Provide the (x, y) coordinate of the cell's center where the given text is located.  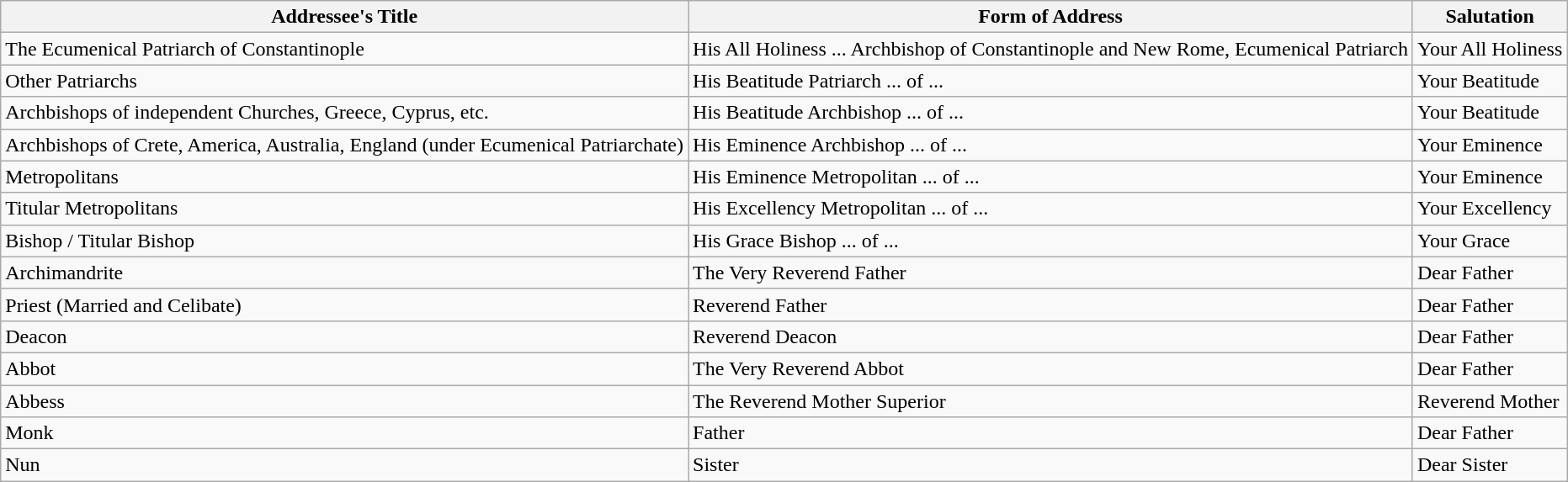
Your Excellency (1490, 209)
Archbishops of independent Churches, Greece, Cyprus, etc. (345, 113)
Father (1050, 433)
Other Patriarchs (345, 81)
Bishop / Titular Bishop (345, 241)
Reverend Father (1050, 305)
The Reverend Mother Superior (1050, 401)
His Beatitude Archbishop ... of ... (1050, 113)
His Eminence Archbishop ... of ... (1050, 145)
The Ecumenical Patriarch of Constantinople (345, 49)
Sister (1050, 465)
Abbot (345, 368)
His All Holiness ... Archbishop of Constantinople and New Rome, Ecumenical Patriarch (1050, 49)
Metropolitans (345, 177)
Your All Holiness (1490, 49)
Dear Sister (1490, 465)
Form of Address (1050, 17)
The Very Reverend Father (1050, 273)
Archbishops of Crete, America, Australia, England (under Ecumenical Patriarchate) (345, 145)
Archimandrite (345, 273)
Nun (345, 465)
Titular Metropolitans (345, 209)
Reverend Mother (1490, 401)
Deacon (345, 336)
Your Grace (1490, 241)
Monk (345, 433)
His Beatitude Patriarch ... of ... (1050, 81)
The Very Reverend Abbot (1050, 368)
His Grace Bishop ... of ... (1050, 241)
Salutation (1490, 17)
His Eminence Metropolitan ... of ... (1050, 177)
His Excellency Metropolitan ... of ... (1050, 209)
Reverend Deacon (1050, 336)
Abbess (345, 401)
Priest (Married and Celibate) (345, 305)
Addressee's Title (345, 17)
